Extract the (X, Y) coordinate from the center of the cell holding the provided text.  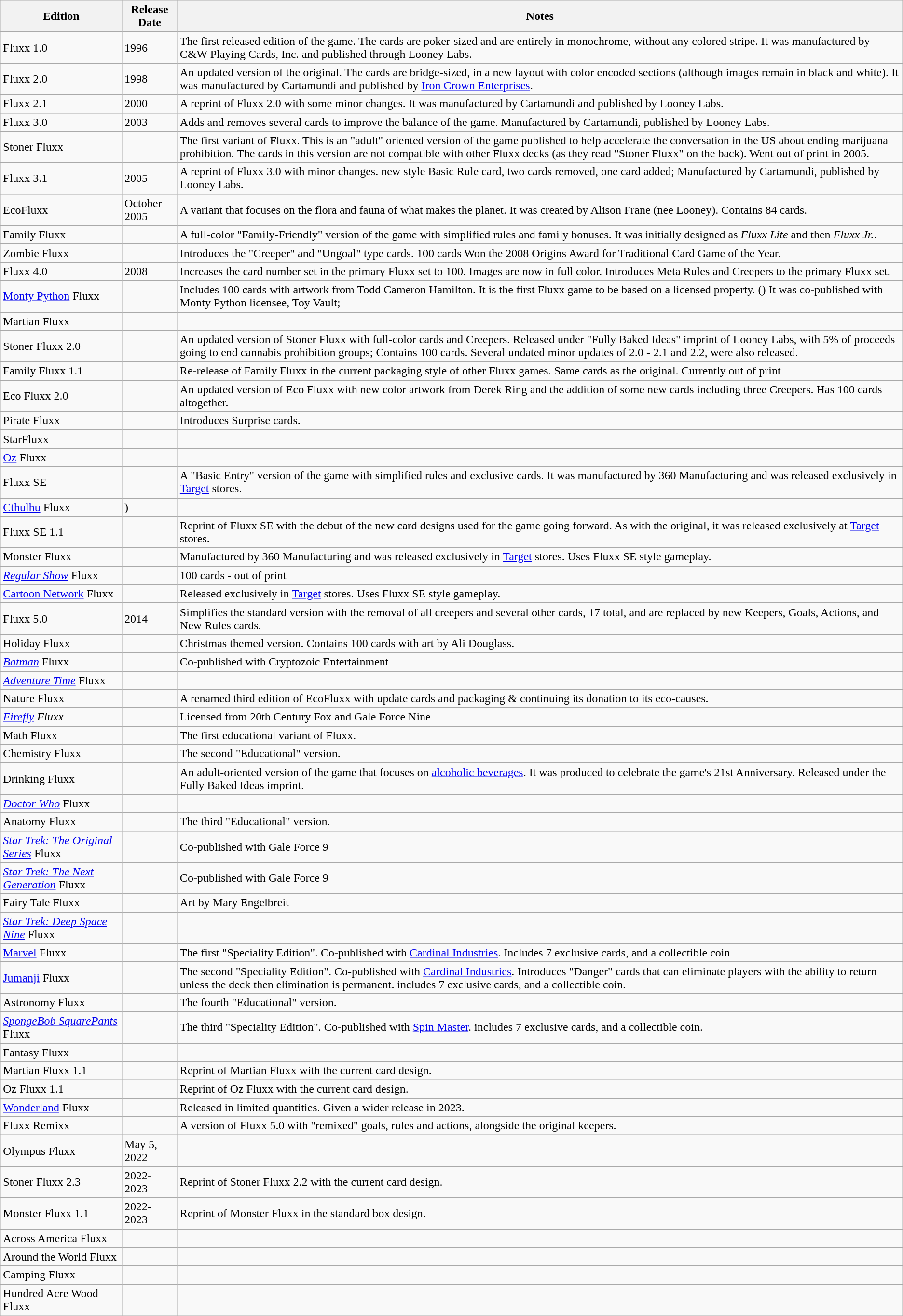
Introduces Surprise cards. (540, 421)
Fluxx 1.0 (61, 47)
Oz Fluxx (61, 457)
Adventure Time Fluxx (61, 680)
Reprint of Monster Fluxx in the standard box design. (540, 1213)
Zombie Fluxx (61, 253)
Batman Fluxx (61, 662)
October 2005 (150, 209)
1998 (150, 79)
2003 (150, 122)
Monster Fluxx (61, 557)
2008 (150, 271)
Fluxx SE (61, 483)
Fluxx 3.0 (61, 122)
The third "Speciality Edition". Co-published with Spin Master. includes 7 exclusive cards, and a collectible coin. (540, 1027)
Star Trek: Deep Space Nine Fluxx (61, 928)
Martian Fluxx (61, 321)
EcoFluxx (61, 209)
Stoner Fluxx 2.0 (61, 346)
2000 (150, 104)
Astronomy Fluxx (61, 1002)
Fluxx Remixx (61, 1126)
Fantasy Fluxx (61, 1053)
Hundred Acre Wood Fluxx (61, 1300)
Chemistry Fluxx (61, 754)
Stoner Fluxx (61, 147)
A variant that focuses on the flora and fauna of what makes the planet. It was created by Alison Frane (nee Looney). Contains 84 cards. (540, 209)
Doctor Who Fluxx (61, 803)
Edition (61, 16)
Regular Show Fluxx (61, 575)
Wonderland Fluxx (61, 1108)
Holiday Fluxx (61, 643)
Martian Fluxx 1.1 (61, 1071)
Licensed from 20th Century Fox and Gale Force Nine (540, 717)
Manufactured by 360 Manufacturing and was released exclusively in Target stores. Uses Fluxx SE style gameplay. (540, 557)
) (150, 507)
Reprint of Martian Fluxx with the current card design. (540, 1071)
100 cards - out of print (540, 575)
Star Trek: The Original Series Fluxx (61, 846)
May 5, 2022 (150, 1150)
1996 (150, 47)
A renamed third edition of EcoFluxx with update cards and packaging & continuing its donation to its eco-causes. (540, 699)
Star Trek: The Next Generation Fluxx (61, 878)
Christmas themed version. Contains 100 cards with art by Ali Douglass. (540, 643)
The third "Educational" version. (540, 822)
Fluxx 2.0 (61, 79)
Pirate Fluxx (61, 421)
Firefly Fluxx (61, 717)
Fluxx 2.1 (61, 104)
The first "Speciality Edition". Co-published with Cardinal Industries. Includes 7 exclusive cards, and a collectible coin (540, 953)
Fluxx 5.0 (61, 619)
Monster Fluxx 1.1 (61, 1213)
Notes (540, 16)
Nature Fluxx (61, 699)
StarFluxx (61, 439)
A version of Fluxx 5.0 with "remixed" goals, rules and actions, alongside the original keepers. (540, 1126)
Eco Fluxx 2.0 (61, 396)
Introduces the "Creeper" and "Ungoal" type cards. 100 cards Won the 2008 Origins Award for Traditional Card Game of the Year. (540, 253)
The first educational variant of Fluxx. (540, 735)
Camping Fluxx (61, 1275)
Oz Fluxx 1.1 (61, 1089)
Jumanji Fluxx (61, 978)
Around the World Fluxx (61, 1257)
Marvel Fluxx (61, 953)
The second "Educational" version. (540, 754)
Math Fluxx (61, 735)
Anatomy Fluxx (61, 822)
Fluxx SE 1.1 (61, 532)
Fairy Tale Fluxx (61, 903)
Released in limited quantities. Given a wider release in 2023. (540, 1108)
Release Date (150, 16)
Re-release of Family Fluxx in the current packaging style of other Fluxx games. Same cards as the original. Currently out of print (540, 371)
A reprint of Fluxx 2.0 with some minor changes. It was manufactured by Cartamundi and published by Looney Labs. (540, 104)
The fourth "Educational" version. (540, 1002)
Released exclusively in Target stores. Uses Fluxx SE style gameplay. (540, 594)
Across America Fluxx (61, 1238)
Cartoon Network Fluxx (61, 594)
Stoner Fluxx 2.3 (61, 1182)
Family Fluxx 1.1 (61, 371)
SpongeBob SquarePants Fluxx (61, 1027)
Reprint of Oz Fluxx with the current card design. (540, 1089)
Fluxx 3.1 (61, 179)
Co-published with Cryptozoic Entertainment (540, 662)
Fluxx 4.0 (61, 271)
2014 (150, 619)
Drinking Fluxx (61, 779)
Cthulhu Fluxx (61, 507)
Monty Python Fluxx (61, 296)
2005 (150, 179)
Family Fluxx (61, 235)
Reprint of Stoner Fluxx 2.2 with the current card design. (540, 1182)
Art by Mary Engelbreit (540, 903)
Adds and removes several cards to improve the balance of the game. Manufactured by Cartamundi, published by Looney Labs. (540, 122)
Olympus Fluxx (61, 1150)
